Output the [x, y] coordinate of the center of the cell containing the given text.  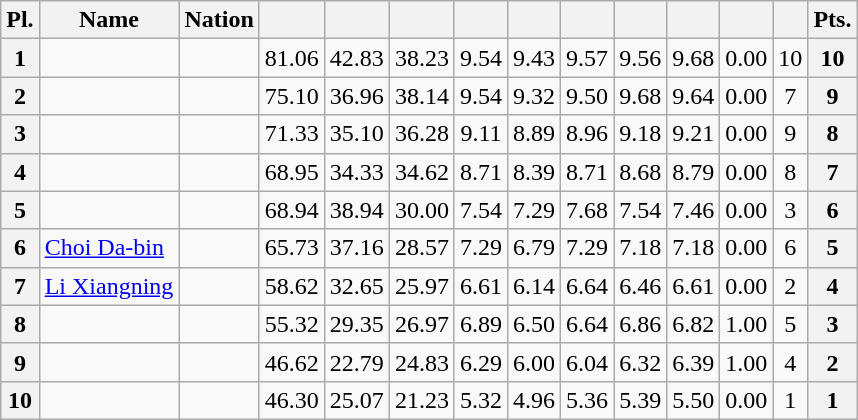
38.23 [422, 58]
9.32 [534, 96]
5.39 [640, 400]
6.82 [694, 324]
68.94 [292, 210]
37.16 [356, 248]
30.00 [422, 210]
8.96 [588, 134]
7.68 [588, 210]
46.30 [292, 400]
34.62 [422, 172]
9.18 [640, 134]
38.94 [356, 210]
25.07 [356, 400]
Name [109, 20]
65.73 [292, 248]
25.97 [422, 286]
38.14 [422, 96]
9.43 [534, 58]
58.62 [292, 286]
46.62 [292, 362]
6.50 [534, 324]
Choi Da-bin [109, 248]
7.46 [694, 210]
5.50 [694, 400]
6.79 [534, 248]
9.64 [694, 96]
35.10 [356, 134]
6.46 [640, 286]
36.96 [356, 96]
81.06 [292, 58]
6.00 [534, 362]
9.11 [480, 134]
55.32 [292, 324]
Nation [219, 20]
Pl. [20, 20]
6.14 [534, 286]
32.65 [356, 286]
24.83 [422, 362]
9.57 [588, 58]
6.89 [480, 324]
34.33 [356, 172]
6.29 [480, 362]
28.57 [422, 248]
6.86 [640, 324]
6.32 [640, 362]
8.68 [640, 172]
5.32 [480, 400]
9.50 [588, 96]
Pts. [832, 20]
5.36 [588, 400]
71.33 [292, 134]
Li Xiangning [109, 286]
6.04 [588, 362]
8.79 [694, 172]
29.35 [356, 324]
6.39 [694, 362]
8.89 [534, 134]
8.39 [534, 172]
9.21 [694, 134]
22.79 [356, 362]
42.83 [356, 58]
9.56 [640, 58]
36.28 [422, 134]
68.95 [292, 172]
21.23 [422, 400]
75.10 [292, 96]
4.96 [534, 400]
26.97 [422, 324]
